Capture the cell that displays the provided text and extract its (X, Y) central coordinate. 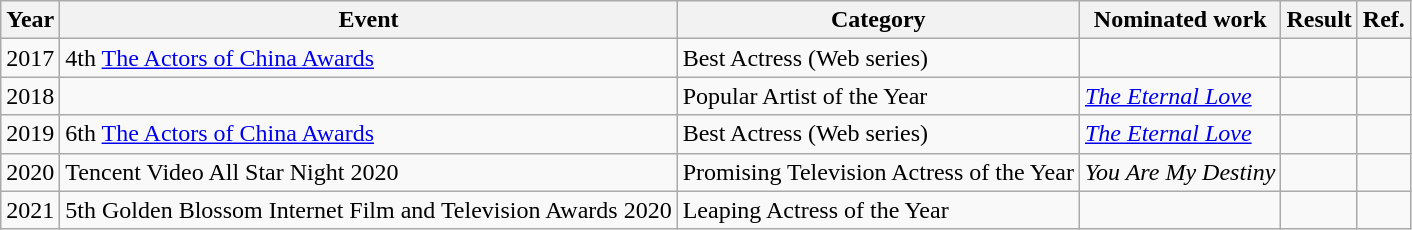
4th The Actors of China Awards (368, 58)
Promising Television Actress of the Year (878, 172)
Popular Artist of the Year (878, 96)
5th Golden Blossom Internet Film and Television Awards 2020 (368, 210)
Nominated work (1180, 20)
You Are My Destiny (1180, 172)
Event (368, 20)
Tencent Video All Star Night 2020 (368, 172)
2018 (30, 96)
Leaping Actress of the Year (878, 210)
2021 (30, 210)
2017 (30, 58)
Year (30, 20)
Result (1319, 20)
2019 (30, 134)
6th The Actors of China Awards (368, 134)
2020 (30, 172)
Category (878, 20)
Ref. (1384, 20)
